Pinpoint the cell where the given text exists, returning its [X, Y] midpoint coordinate. 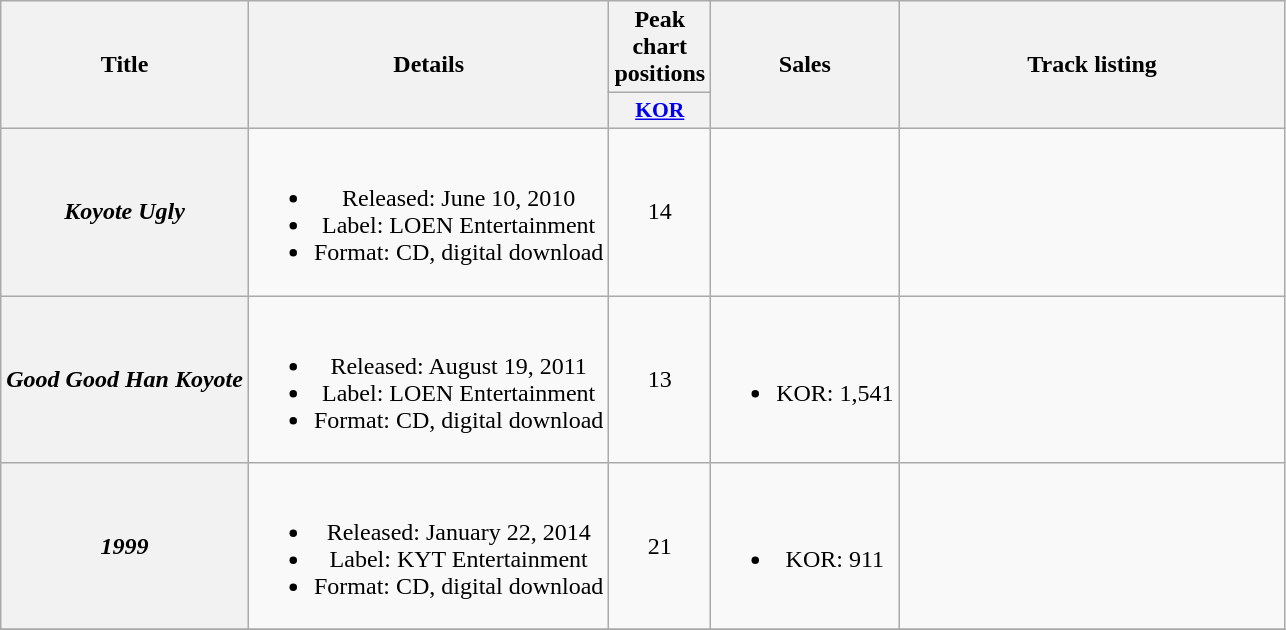
Sales [805, 65]
Title [125, 65]
Koyote Ugly [125, 212]
KOR: 1,541 [805, 380]
Track listing [1092, 65]
13 [660, 380]
Released: January 22, 2014Label: KYT EntertainmentFormat: CD, digital download [428, 546]
21 [660, 546]
1999 [125, 546]
KOR: 911 [805, 546]
KOR [660, 111]
14 [660, 212]
Good Good Han Koyote [125, 380]
Details [428, 65]
Released: June 10, 2010Label: LOEN EntertainmentFormat: CD, digital download [428, 212]
Released: August 19, 2011Label: LOEN EntertainmentFormat: CD, digital download [428, 380]
Peak chartpositions [660, 47]
